Locate the cell with the specified text and output its [x, y] center coordinate. 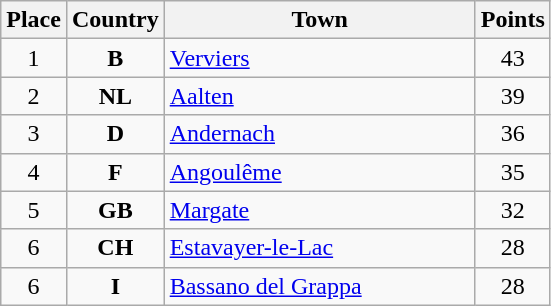
3 [34, 134]
35 [512, 172]
39 [512, 96]
D [115, 134]
Points [512, 20]
Country [115, 20]
Margate [320, 210]
2 [34, 96]
43 [512, 58]
Bassano del Grappa [320, 286]
32 [512, 210]
Verviers [320, 58]
36 [512, 134]
Estavayer-le-Lac [320, 248]
Aalten [320, 96]
B [115, 58]
Andernach [320, 134]
Town [320, 20]
GB [115, 210]
NL [115, 96]
Place [34, 20]
5 [34, 210]
F [115, 172]
CH [115, 248]
Angoulême [320, 172]
1 [34, 58]
I [115, 286]
4 [34, 172]
